Determine the (X, Y) coordinate at the center of the cell enclosing the given text.  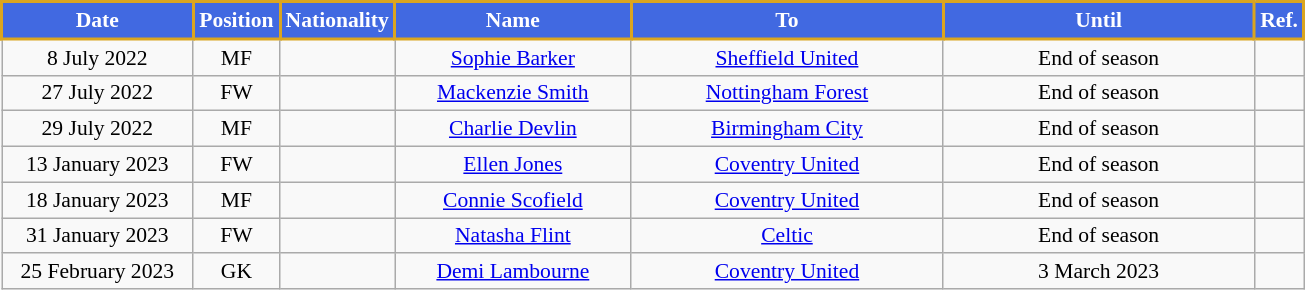
27 July 2022 (98, 93)
Name (514, 20)
31 January 2023 (98, 236)
25 February 2023 (98, 272)
Ellen Jones (514, 165)
Mackenzie Smith (514, 93)
8 July 2022 (98, 57)
Birmingham City (787, 129)
Demi Lambourne (514, 272)
Date (98, 20)
13 January 2023 (98, 165)
Ref. (1278, 20)
Nationality (338, 20)
3 March 2023 (1099, 272)
Sophie Barker (514, 57)
Nottingham Forest (787, 93)
Celtic (787, 236)
Sheffield United (787, 57)
To (787, 20)
Connie Scofield (514, 200)
GK (236, 272)
29 July 2022 (98, 129)
18 January 2023 (98, 200)
Position (236, 20)
Charlie Devlin (514, 129)
Natasha Flint (514, 236)
Until (1099, 20)
